Extract the (x, y) coordinate from the center of the cell holding the provided text.  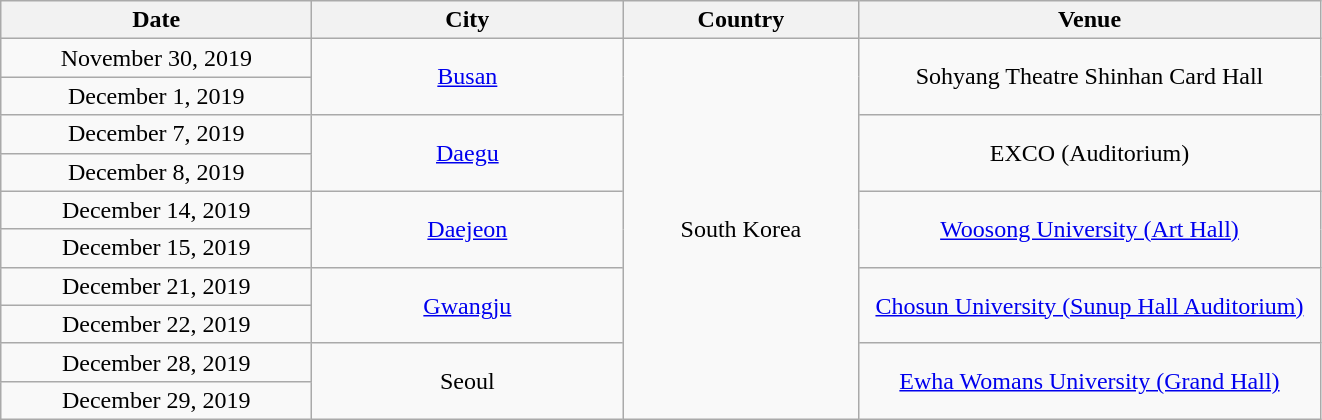
Woosong University (Art Hall) (1090, 229)
Venue (1090, 20)
December 21, 2019 (156, 286)
December 7, 2019 (156, 134)
City (468, 20)
November 30, 2019 (156, 58)
Sohyang Theatre Shinhan Card Hall (1090, 77)
Seoul (468, 381)
December 29, 2019 (156, 400)
Date (156, 20)
Daejeon (468, 229)
December 8, 2019 (156, 172)
Gwangju (468, 305)
December 28, 2019 (156, 362)
Ewha Womans University (Grand Hall) (1090, 381)
Busan (468, 77)
South Korea (741, 230)
December 22, 2019 (156, 324)
December 1, 2019 (156, 96)
December 14, 2019 (156, 210)
Country (741, 20)
December 15, 2019 (156, 248)
Daegu (468, 153)
EXCO (Auditorium) (1090, 153)
Chosun University (Sunup Hall Auditorium) (1090, 305)
